Search for the cell housing the specified text and yield its [X, Y] center coordinate. 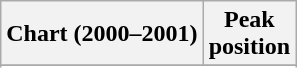
Chart (2000–2001) [102, 34]
Peak position [249, 34]
